Capture the cell that displays the provided text and extract its (X, Y) central coordinate. 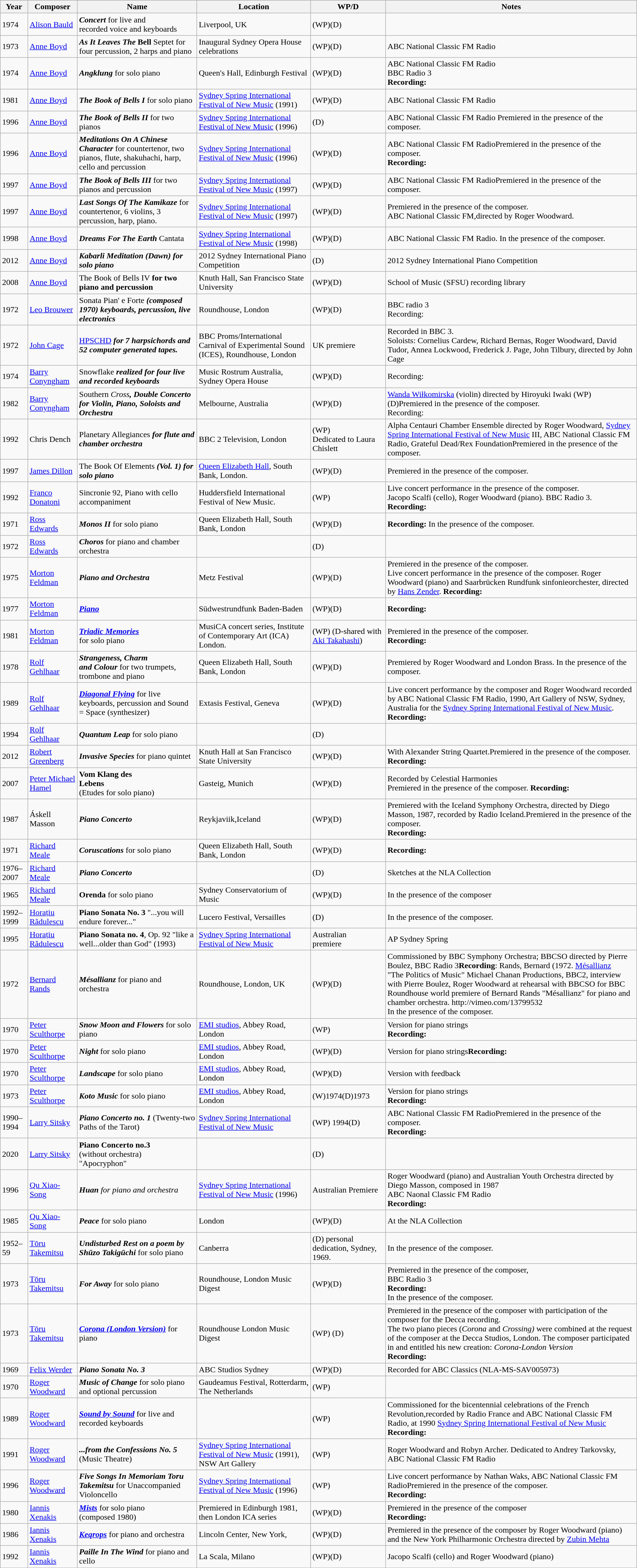
Chris Dench (52, 439)
Extasis Festival, Geneva (254, 703)
Snow Moon and Flowers for solo piano (137, 1029)
The Book of Bells II for two pianos (137, 122)
La Scala, Milano (254, 1556)
The Book of Bells IV for two piano and percussion (137, 283)
Landscape for solo piano (137, 1074)
Location (254, 7)
Gaudeamus Festival, Rotterdarm, The Netherlands (254, 1387)
(WP)Dedicated to Laura Chislett (348, 439)
ABC National Classic FM Radio Premiered in the presence of the composer. (511, 122)
Liverpool, UK (254, 25)
Keqrops for piano and orchestra (137, 1535)
The Book of Bells III for two pianos and percussion (137, 185)
Bernard Rands (52, 984)
Jacopo Scalfi (cello) and Roger Woodward (piano) (511, 1556)
Sydney Spring International Festival of New Music (1991), NSW Art Gallery (254, 1454)
As It Leaves The Bell Septet for four percussion, 2 harps and piano (137, 46)
Version with feedback (511, 1074)
Invasive Species for piano quintet (137, 756)
1982 (14, 403)
Diagonal Flying for live keyboards, percussion and Sound = Space (synthesizer) (137, 703)
Southern Cross, Double Concerto for Violin, Piano, Soloists and Orchestra (137, 403)
(WP) (D) (348, 1334)
Kabarli Meditation (Dawn) for solo piano (137, 260)
Mists for solo piano(composed 1980) (137, 1512)
The Book Of Elements (Vol. 1) for solo piano (137, 470)
1987 (14, 819)
Premiered in the presence of the composerRecording: (511, 1512)
ABC National Classic FM Radio. In the presence of the composer. (511, 238)
Metz Festival (254, 577)
1992–1999 (14, 917)
Australian Premiere (348, 1189)
Roger Woodward (piano) and Australian Youth Orchestra directed by Diego Masson, composed in 1987ABC Naonal Classic FM RadioRecording: (511, 1189)
(WP) 1994(D) (348, 1122)
2008 (14, 283)
Roundhouse, London, UK (254, 984)
1969 (14, 1370)
Südwestrundfunk Baden-Baden (254, 609)
Áskell Masson (52, 819)
BBC Proms/International Carnival of Experimental Sound (ICES), Roundhouse, London (254, 345)
The Book of Bells I for solo piano (137, 100)
Premiered in the presence of the composer.ABC National Classic FM,directed by Roger Woodward. (511, 211)
(WP) (D-shared with Aki Takahashi) (348, 636)
ABC National Classic FM RadioBBC Radio 3Recording: (511, 73)
Triadic Memoriesfor solo piano (137, 636)
James Dillon (52, 470)
Roundhouse, London (254, 309)
1952–59 (14, 1248)
Name (137, 7)
Leo Brouwer (52, 309)
Franco Donatoni (52, 497)
2020 (14, 1154)
Gasteig, Munich (254, 783)
Reykjaviik,Iceland (254, 819)
Piano Sonata No. 3 "...you will endure forever..." (137, 917)
BBC radio 3Recording: (511, 309)
Roger Woodward and Robyn Archer. Dedicated to Andrey Tarkovsky,ABC National Classic FM Radio (511, 1454)
Recorded by Celestial HarmoniesPremiered in the presence of the composer. Recording: (511, 783)
Piano Sonata No. 3 (137, 1370)
Premiered in the presence of the composer.Recording: (511, 636)
Sydney Spring International Festival of New Music (1998) (254, 238)
Peace for solo piano (137, 1221)
Mésallianz for piano andorchestra (137, 984)
Inaugural Sydney Opera House celebrations (254, 46)
Sincronie 92, Piano with cello accompaniment (137, 497)
1975 (14, 577)
Choros for piano and chamber orchestra (137, 546)
Piano and Orchestra (137, 577)
Lincoln Center, New York, (254, 1535)
Huddersfield International Festival of New Music. (254, 497)
John Cage (52, 345)
Huan for piano and orchestra (137, 1189)
Strangeness, Charmand Colour for two trumpets, trombone and piano (137, 667)
Night for solo piano (137, 1051)
2007 (14, 783)
In the presence of the composer (511, 895)
(D) personal dedication, Sydney, 1969. (348, 1248)
Live concert performance by Nathan Waks, ABC National Classic FM RadioPremiered in the presence of the composer.Recording: (511, 1486)
1998 (14, 238)
Sydney Spring International Festival of New Music (1991) (254, 100)
Robert Greenberg (52, 756)
Quantum Leap for solo piano (137, 734)
Live concert performance in the presence of the composer.Jacopo Scalfi (cello), Roger Woodward (piano). BBC Radio 3.Recording: (511, 497)
HPSCHD for 7 harpsichords and 52 computer generated tapes. (137, 345)
(W)1974(D)1973 (348, 1095)
Music of Change for solo piano and optional percussion (137, 1387)
...from the Confessions No. 5 (Music Theatre) (137, 1454)
Angklung for solo piano (137, 73)
Wanda Wiłkomirska (violin) directed by Hiroyuki Iwaki (WP)(D)Premiered in the presence of the composer.Recording: (511, 403)
Sydney Conservatorium of Music (254, 895)
Coruscations for solo piano (137, 850)
Paille In The Wind for piano and cello (137, 1556)
Premiered in the presence of the composer,BBC Radio 3Recording: In the presence of the composer. (511, 1284)
Vom Klang desLebens(Etudes for solo piano) (137, 783)
Concert for live andrecorded voice and keyboards (137, 25)
Roundhouse London Music Digest (254, 1334)
Recorded for ABC Classics (NLA-MS-SAV005973) (511, 1370)
Alison Bauld (52, 25)
1990–1994 (14, 1122)
London (254, 1221)
1980 (14, 1512)
Piano (137, 609)
1977 (14, 609)
Felix Werder (52, 1370)
Sonata Pian' e Forte (composed 1970) keyboards, percussion, live electronics (137, 309)
ABC National Classic FM RadioPremiered in the presence of the composer. (511, 185)
Piano Sonata no. 4, Op. 92 "like a well...older than God" (1993) (137, 939)
Five Songs In Memoriam Toru Takemitsu for Unaccompanied Violoncello (137, 1486)
1995 (14, 939)
Music Rostrum Australia, Sydney Opera House (254, 377)
School of Music (SFSU) recording library (511, 283)
WP/D (348, 7)
Undisturbed Rest on a poem by Shūzo Takigūchi for solo piano (137, 1248)
Meditations On A Chinese Character for countertenor, two pianos, flute, shakuhachi, harp, cello and percussion (137, 153)
Premiered in the presence of the composer. (511, 470)
1985 (14, 1221)
Roundhouse, London Music Digest (254, 1284)
Orenda for solo piano (137, 895)
With Alexander String Quartet.Premiered in the presence of the composer.Recording: (511, 756)
Australianpremiere (348, 939)
Lucero Festival, Versailles (254, 917)
1991 (14, 1454)
Melbourne, Australia (254, 403)
ABC Studios Sydney (254, 1370)
Premiered in the presence of the composer by Roger Woodward (piano) and the New York Philharmonic Orchestra directed by Zubin Mehta (511, 1535)
Queen Elizabeth Hall, South Bank, London. (254, 470)
Piano Concerto no.3(without orchestra)"Apocryphon" (137, 1154)
1976–2007 (14, 873)
Last Songs Of The Kamikaze for countertenor, 6 violins, 3 percussion, harp, piano. (137, 211)
AP Sydney Spring (511, 939)
Piano Concerto no. 1 (Twenty-two Paths of the Tarot) (137, 1122)
BBC 2 Television, London (254, 439)
1994 (14, 734)
UK premiere (348, 345)
At the NLA Collection (511, 1221)
For Away for solo piano (137, 1284)
Premiered by Roger Woodward and London Brass. In the presence of the composer. (511, 667)
Notes (511, 7)
Recording: In the presence of the composer. (511, 524)
Sound by Sound for live and recorded keyboards (137, 1418)
Peter Michael Hamel (52, 783)
Queen's Hall, Edinburgh Festival (254, 73)
Corona (London Version) for piano (137, 1334)
1986 (14, 1535)
Koto Music for solo piano (137, 1095)
Knuth Hall at San Francisco State University (254, 756)
Dreams For The Earth Cantata (137, 238)
Monos II for solo piano (137, 524)
1978 (14, 667)
Year (14, 7)
Canberra (254, 1248)
1965 (14, 895)
Premiered in Edinburgh 1981, then London ICA series (254, 1512)
Knuth Hall, San Francisco State University (254, 283)
Planetary Allegiances for flute and chamber orchestra (137, 439)
Snowflake realized for four live and recorded keyboards (137, 377)
MusiCA concert series, Institute of Contemporary Art (ICA) London. (254, 636)
Composer (52, 7)
Sketches at the NLA Collection (511, 873)
